Determine the (x, y) coordinate at the center of the cell enclosing the given text.  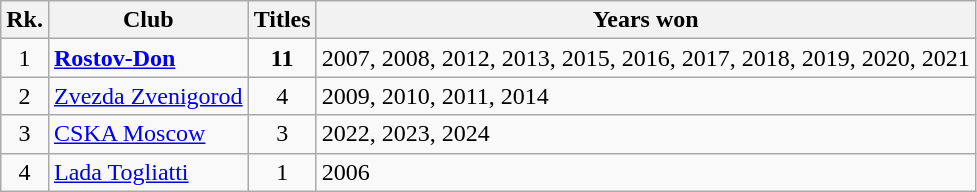
2006 (646, 172)
Club (148, 20)
CSKA Moscow (148, 134)
2007, 2008, 2012, 2013, 2015, 2016, 2017, 2018, 2019, 2020, 2021 (646, 58)
2009, 2010, 2011, 2014 (646, 96)
Rostov-Don (148, 58)
Rk. (25, 20)
Titles (282, 20)
2 (25, 96)
Zvezda Zvenigorod (148, 96)
11 (282, 58)
2022, 2023, 2024 (646, 134)
Years won (646, 20)
Lada Togliatti (148, 172)
